Search for the cell housing the specified text and yield its [x, y] center coordinate. 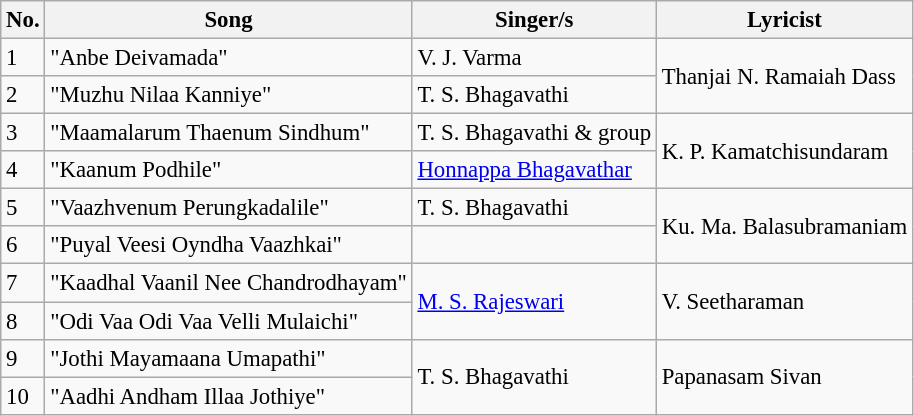
"Jothi Mayamaana Umapathi" [228, 358]
9 [23, 358]
3 [23, 133]
V. Seetharaman [784, 302]
5 [23, 208]
Thanjai N. Ramaiah Dass [784, 76]
K. P. Kamatchisundaram [784, 152]
Lyricist [784, 20]
No. [23, 20]
6 [23, 245]
7 [23, 283]
M. S. Rajeswari [534, 302]
4 [23, 170]
Ku. Ma. Balasubramaniam [784, 226]
"Aadhi Andham Illaa Jothiye" [228, 396]
Honnappa Bhagavathar [534, 170]
Papanasam Sivan [784, 376]
10 [23, 396]
"Odi Vaa Odi Vaa Velli Mulaichi" [228, 321]
V. J. Varma [534, 58]
Song [228, 20]
"Kaadhal Vaanil Nee Chandrodhayam" [228, 283]
"Kaanum Podhile" [228, 170]
1 [23, 58]
"Muzhu Nilaa Kanniye" [228, 95]
2 [23, 95]
T. S. Bhagavathi & group [534, 133]
"Vaazhvenum Perungkadalile" [228, 208]
"Puyal Veesi Oyndha Vaazhkai" [228, 245]
"Maamalarum Thaenum Sindhum" [228, 133]
8 [23, 321]
"Anbe Deivamada" [228, 58]
Singer/s [534, 20]
